Identify which cell holds the provided text, then report its [x, y] central coordinate. 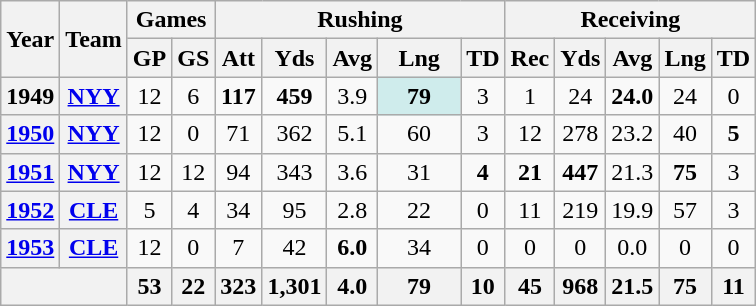
117 [238, 96]
Games [170, 20]
343 [294, 172]
7 [238, 248]
60 [420, 134]
968 [580, 286]
447 [580, 172]
459 [294, 96]
Receiving [630, 20]
5.1 [352, 134]
71 [238, 134]
94 [238, 172]
0.0 [632, 248]
21.5 [632, 286]
3.6 [352, 172]
6.0 [352, 248]
23.2 [632, 134]
45 [530, 286]
362 [294, 134]
95 [294, 210]
42 [294, 248]
31 [420, 172]
1,301 [294, 286]
6 [194, 96]
278 [580, 134]
53 [149, 286]
4.0 [352, 286]
GP [149, 58]
Rec [530, 58]
40 [685, 134]
1952 [30, 210]
1953 [30, 248]
1951 [30, 172]
24.0 [632, 96]
19.9 [632, 210]
Team [94, 39]
21.3 [632, 172]
3.9 [352, 96]
21 [530, 172]
323 [238, 286]
57 [685, 210]
1950 [30, 134]
2.8 [352, 210]
1949 [30, 96]
10 [483, 286]
Att [238, 58]
219 [580, 210]
1 [530, 96]
Year [30, 39]
GS [194, 58]
Rushing [360, 20]
